Capture the cell that displays the provided text and extract its [X, Y] central coordinate. 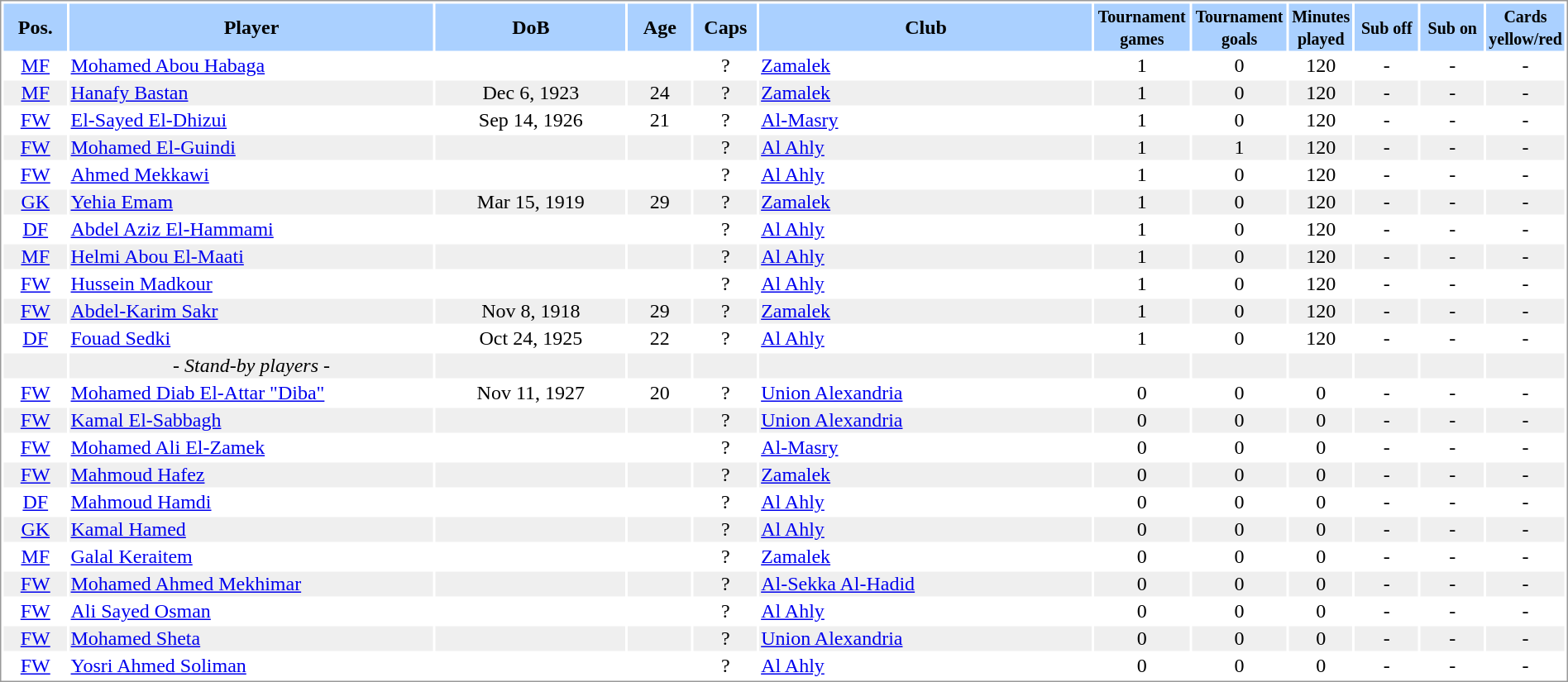
Hussein Madkour [251, 284]
Age [660, 26]
Nov 11, 1927 [531, 393]
Club [926, 26]
Ali Sayed Osman [251, 611]
Pos. [35, 26]
Ahmed Mekkawi [251, 174]
Mohamed Ali El-Zamek [251, 447]
Helmi Abou El-Maati [251, 257]
Oct 24, 1925 [531, 338]
Abdel Aziz El-Hammami [251, 229]
Mar 15, 1919 [531, 203]
Kamal Hamed [251, 530]
Yehia Emam [251, 203]
Sub off [1386, 26]
21 [660, 120]
DoB [531, 26]
Sep 14, 1926 [531, 120]
22 [660, 338]
Mohamed Sheta [251, 639]
Nov 8, 1918 [531, 312]
Galal Keraitem [251, 556]
Al-Sekka Al-Hadid [926, 584]
20 [660, 393]
El-Sayed El-Dhizui [251, 120]
Yosri Ahmed Soliman [251, 665]
Hanafy Bastan [251, 93]
Kamal El-Sabbagh [251, 421]
Cardsyellow/red [1526, 26]
Mahmoud Hamdi [251, 502]
Abdel-Karim Sakr [251, 312]
Tournamentgoals [1239, 26]
Caps [726, 26]
Mahmoud Hafez [251, 475]
- Stand-by players - [251, 366]
Dec 6, 1923 [531, 93]
Tournamentgames [1141, 26]
24 [660, 93]
Sub on [1452, 26]
Mohamed Ahmed Mekhimar [251, 584]
Player [251, 26]
Minutesplayed [1322, 26]
Mohamed El-Guindi [251, 148]
Fouad Sedki [251, 338]
Mohamed Diab El-Attar "Diba" [251, 393]
Mohamed Abou Habaga [251, 65]
